Search for the cell housing the specified text and yield its [x, y] center coordinate. 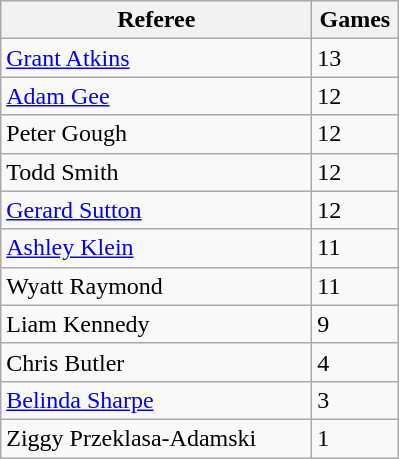
Gerard Sutton [156, 210]
Belinda Sharpe [156, 400]
4 [355, 362]
1 [355, 438]
3 [355, 400]
Adam Gee [156, 96]
Referee [156, 20]
Wyatt Raymond [156, 286]
Ziggy Przeklasa-Adamski [156, 438]
Liam Kennedy [156, 324]
Todd Smith [156, 172]
Grant Atkins [156, 58]
13 [355, 58]
Games [355, 20]
9 [355, 324]
Ashley Klein [156, 248]
Chris Butler [156, 362]
Peter Gough [156, 134]
